Provide the [X, Y] coordinate of the cell's center where the given text is located.  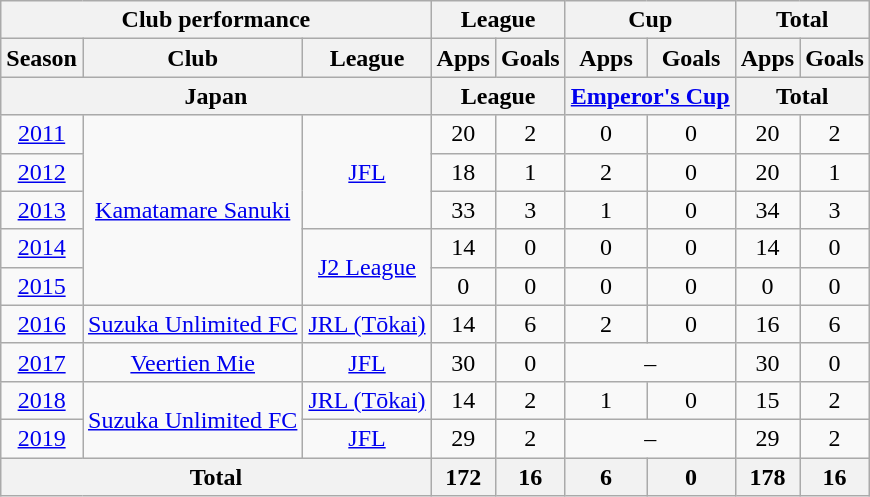
2013 [42, 210]
15 [767, 400]
2016 [42, 324]
Club [192, 58]
172 [463, 477]
Kamatamare Sanuki [192, 210]
34 [767, 210]
2015 [42, 286]
Season [42, 58]
Club performance [216, 20]
Emperor's Cup [650, 96]
Veertien Mie [192, 362]
18 [463, 172]
2017 [42, 362]
2019 [42, 438]
2014 [42, 248]
Japan [216, 96]
Cup [650, 20]
178 [767, 477]
2012 [42, 172]
J2 League [367, 267]
2011 [42, 134]
2018 [42, 400]
33 [463, 210]
